Output the [X, Y] coordinate of the center of the cell containing the given text.  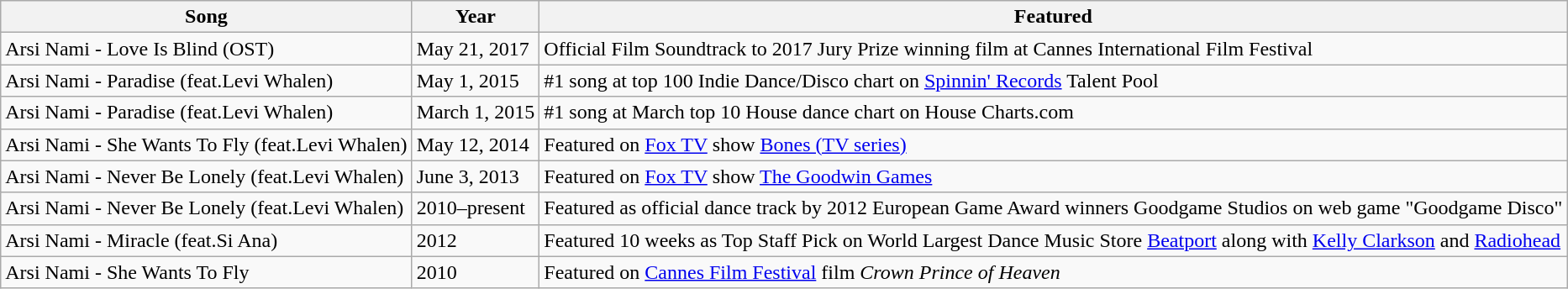
Featured [1054, 17]
May 12, 2014 [476, 144]
March 1, 2015 [476, 113]
2012 [476, 240]
2010 [476, 272]
Song [207, 17]
Featured 10 weeks as Top Staff Pick on World Largest Dance Music Store Beatport along with Kelly Clarkson and Radiohead [1054, 240]
May 1, 2015 [476, 81]
Featured as official dance track by 2012 European Game Award winners Goodgame Studios on web game "Goodgame Disco" [1054, 208]
Arsi Nami - She Wants To Fly [207, 272]
Featured on Cannes Film Festival film Crown Prince of Heaven [1054, 272]
Arsi Nami - Miracle (feat.Si Ana) [207, 240]
Official Film Soundtrack to 2017 Jury Prize winning film at Cannes International Film Festival [1054, 49]
Featured on Fox TV show The Goodwin Games [1054, 176]
#1 song at top 100 Indie Dance/Disco chart on Spinnin' Records Talent Pool [1054, 81]
#1 song at March top 10 House dance chart on House Charts.com [1054, 113]
2010–present [476, 208]
Arsi Nami - She Wants To Fly (feat.Levi Whalen) [207, 144]
June 3, 2013 [476, 176]
May 21, 2017 [476, 49]
Featured on Fox TV show Bones (TV series) [1054, 144]
Arsi Nami - Love Is Blind (OST) [207, 49]
Year [476, 17]
